Return the (x, y) coordinate for the center point of the cell that contains the specified text.  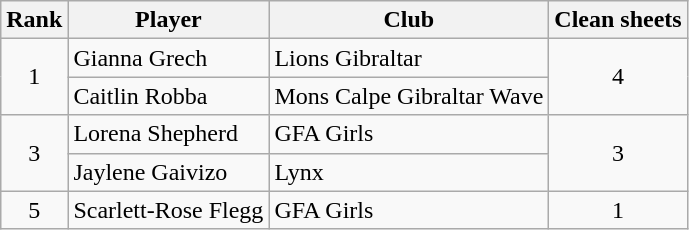
5 (34, 210)
Caitlin Robba (168, 96)
Gianna Grech (168, 58)
Jaylene Gaivizo (168, 172)
Lions Gibraltar (409, 58)
Rank (34, 20)
4 (618, 77)
Player (168, 20)
Mons Calpe Gibraltar Wave (409, 96)
Club (409, 20)
Scarlett-Rose Flegg (168, 210)
Clean sheets (618, 20)
Lorena Shepherd (168, 134)
Lynx (409, 172)
